Locate the cell with the specified text and output its [x, y] center coordinate. 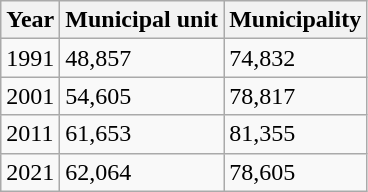
2011 [30, 134]
74,832 [296, 58]
Year [30, 20]
54,605 [142, 96]
48,857 [142, 58]
Municipal unit [142, 20]
1991 [30, 58]
2001 [30, 96]
Municipality [296, 20]
78,605 [296, 172]
2021 [30, 172]
81,355 [296, 134]
62,064 [142, 172]
78,817 [296, 96]
61,653 [142, 134]
